From the cell containing the given text, extract its center point as (x, y) coordinate. 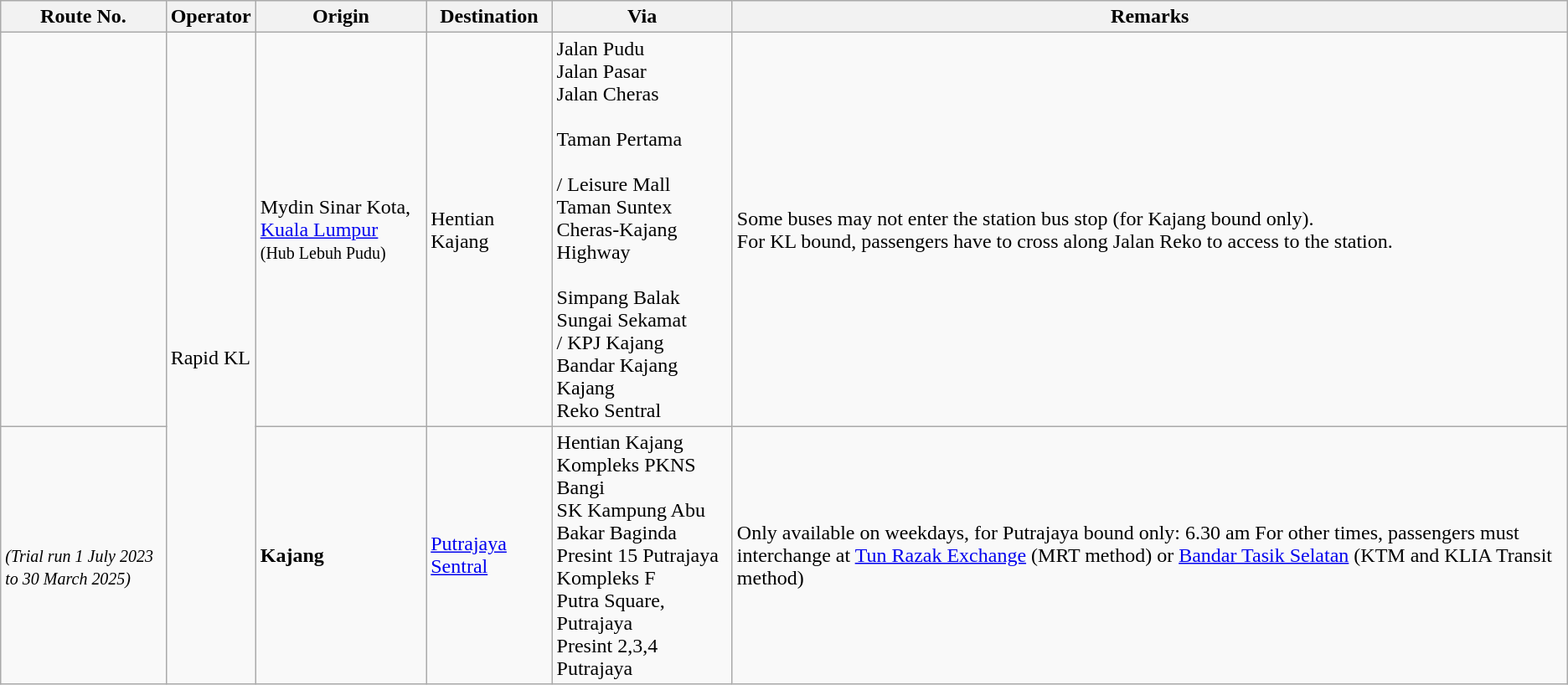
Via (642, 17)
Hentian Kajang (489, 229)
Origin (341, 17)
Rapid KL (211, 358)
Destination (489, 17)
Remarks (1149, 17)
(Trial run 1 July 2023 to 30 March 2025) (84, 555)
Hentian KajangKompleks PKNS BangiSK Kampung Abu Bakar BagindaPresint 15 PutrajayaKompleks FPutra Square, PutrajayaPresint 2,3,4 Putrajaya (642, 555)
Mydin Sinar Kota, Kuala Lumpur (Hub Lebuh Pudu) (341, 229)
Operator (211, 17)
Route No. (84, 17)
Kajang (341, 555)
Putrajaya Sentral (489, 555)
